Detect which cell encompasses the target text, then output its (x, y) center coordinate. 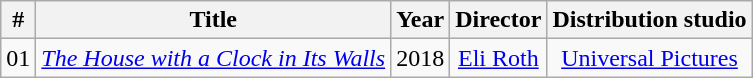
01 (18, 58)
2018 (420, 58)
# (18, 20)
The House with a Clock in Its Walls (214, 58)
Year (420, 20)
Director (498, 20)
Distribution studio (650, 20)
Universal Pictures (650, 58)
Eli Roth (498, 58)
Title (214, 20)
